Locate the cell with the specified text and output its [X, Y] center coordinate. 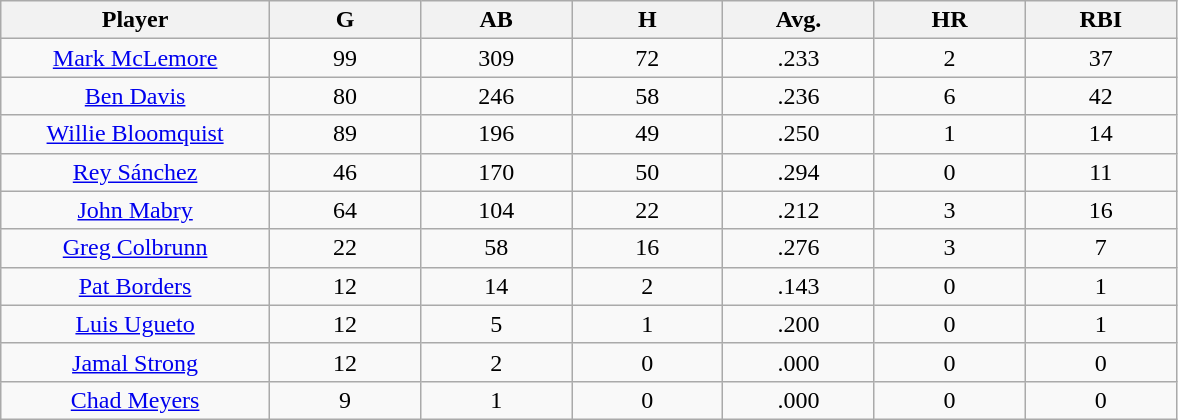
37 [1100, 58]
G [344, 20]
50 [648, 172]
.200 [798, 324]
.143 [798, 286]
H [648, 20]
196 [496, 134]
AB [496, 20]
.294 [798, 172]
Player [136, 20]
309 [496, 58]
89 [344, 134]
246 [496, 96]
46 [344, 172]
99 [344, 58]
64 [344, 210]
104 [496, 210]
9 [344, 400]
72 [648, 58]
49 [648, 134]
170 [496, 172]
Willie Bloomquist [136, 134]
Jamal Strong [136, 362]
Ben Davis [136, 96]
Greg Colbrunn [136, 248]
7 [1100, 248]
Rey Sánchez [136, 172]
Mark McLemore [136, 58]
80 [344, 96]
.276 [798, 248]
11 [1100, 172]
Avg. [798, 20]
Luis Ugueto [136, 324]
6 [950, 96]
.212 [798, 210]
.250 [798, 134]
Chad Meyers [136, 400]
42 [1100, 96]
RBI [1100, 20]
.233 [798, 58]
Pat Borders [136, 286]
5 [496, 324]
HR [950, 20]
John Mabry [136, 210]
.236 [798, 96]
